Pinpoint the cell where the given text exists, returning its [x, y] midpoint coordinate. 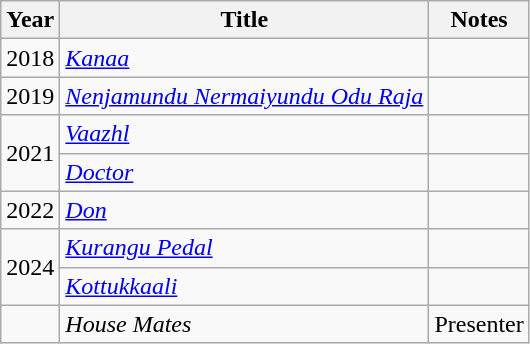
Presenter [479, 324]
2019 [30, 96]
Kurangu Pedal [244, 248]
Title [244, 20]
2024 [30, 267]
Don [244, 210]
House Mates [244, 324]
Year [30, 20]
Kanaa [244, 58]
Nenjamundu Nermaiyundu Odu Raja [244, 96]
2018 [30, 58]
2022 [30, 210]
Notes [479, 20]
Kottukkaali [244, 286]
Vaazhl [244, 134]
Doctor [244, 172]
2021 [30, 153]
